From the cell containing the given text, extract its center point as (x, y) coordinate. 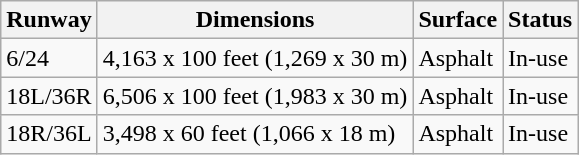
18R/36L (49, 134)
Status (540, 20)
6,506 x 100 feet (1,983 x 30 m) (255, 96)
Runway (49, 20)
18L/36R (49, 96)
3,498 x 60 feet (1,066 x 18 m) (255, 134)
4,163 x 100 feet (1,269 x 30 m) (255, 58)
Surface (458, 20)
Dimensions (255, 20)
6/24 (49, 58)
